From the cell containing the given text, extract its center point as (x, y) coordinate. 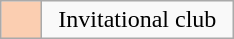
Invitational club (138, 20)
